Detect which cell encompasses the target text, then output its (X, Y) center coordinate. 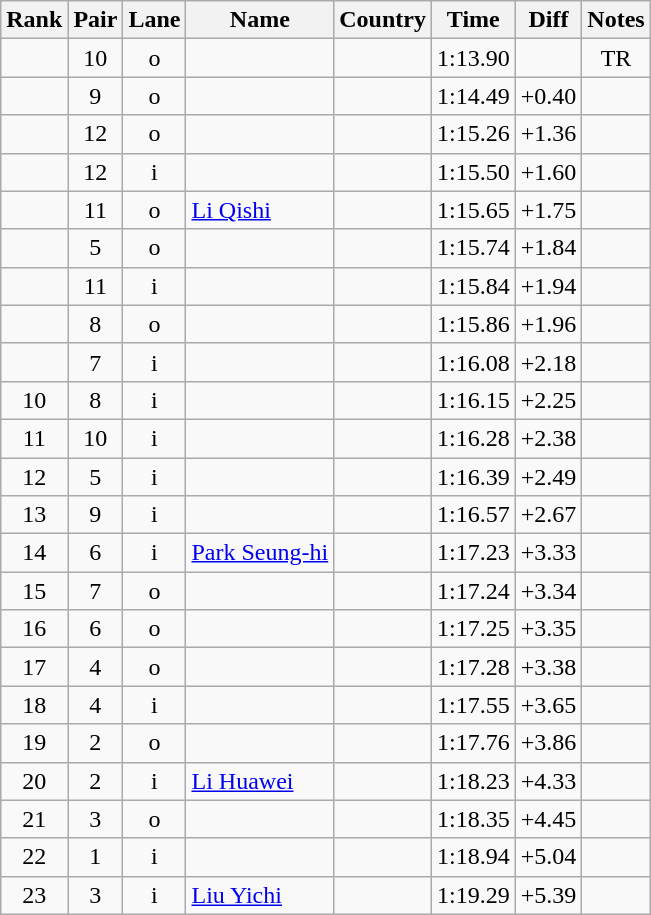
Lane (154, 20)
1:15.50 (473, 172)
+1.94 (548, 286)
1:16.08 (473, 362)
+2.18 (548, 362)
Country (383, 20)
Liu Yichi (260, 895)
1:17.23 (473, 553)
Li Qishi (260, 210)
+2.25 (548, 400)
19 (34, 743)
1:16.39 (473, 477)
13 (34, 515)
1:17.28 (473, 667)
+2.38 (548, 438)
+4.33 (548, 781)
1:15.26 (473, 134)
21 (34, 819)
1:15.86 (473, 324)
Pair (96, 20)
1:15.65 (473, 210)
1:16.28 (473, 438)
1:16.57 (473, 515)
1:17.76 (473, 743)
+3.38 (548, 667)
+3.65 (548, 705)
20 (34, 781)
+1.96 (548, 324)
18 (34, 705)
1:18.35 (473, 819)
+3.34 (548, 591)
17 (34, 667)
1:14.49 (473, 96)
+1.84 (548, 248)
1:13.90 (473, 58)
TR (616, 58)
1:16.15 (473, 400)
1:17.55 (473, 705)
+3.35 (548, 629)
Notes (616, 20)
+5.39 (548, 895)
Diff (548, 20)
16 (34, 629)
Park Seung-hi (260, 553)
1:18.94 (473, 857)
1:17.25 (473, 629)
1:18.23 (473, 781)
Li Huawei (260, 781)
1:15.74 (473, 248)
+1.60 (548, 172)
+4.45 (548, 819)
Name (260, 20)
1:17.24 (473, 591)
1 (96, 857)
23 (34, 895)
+2.49 (548, 477)
+5.04 (548, 857)
14 (34, 553)
+3.33 (548, 553)
+3.86 (548, 743)
+1.36 (548, 134)
15 (34, 591)
+0.40 (548, 96)
+2.67 (548, 515)
Rank (34, 20)
1:19.29 (473, 895)
1:15.84 (473, 286)
Time (473, 20)
22 (34, 857)
+1.75 (548, 210)
